Output the [x, y] coordinate of the center of the cell containing the given text.  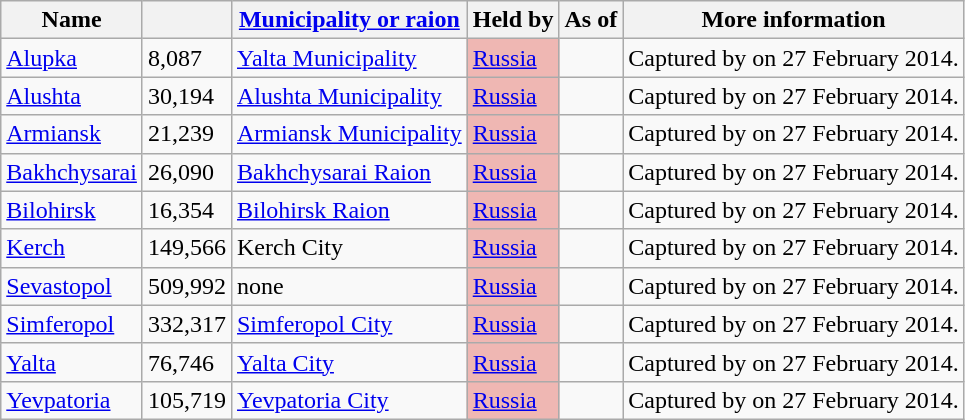
Alushta [72, 96]
Held by [513, 20]
Bakhchysarai Raion [349, 172]
More information [794, 20]
30,194 [186, 96]
Bilohirsk Raion [349, 210]
16,354 [186, 210]
Yevpatoria [72, 400]
Kerch [72, 248]
Name [72, 20]
26,090 [186, 172]
76,746 [186, 362]
Alupka [72, 58]
Alushta Municipality [349, 96]
8,087 [186, 58]
Yalta [72, 362]
Bilohirsk [72, 210]
Yalta Municipality [349, 58]
149,566 [186, 248]
21,239 [186, 134]
Simferopol [72, 324]
As of [591, 20]
Sevastopol [72, 286]
Kerch City [349, 248]
509,992 [186, 286]
Armiansk Municipality [349, 134]
Municipality or raion [349, 20]
Bakhchysarai [72, 172]
Yalta City [349, 362]
332,317 [186, 324]
Armiansk [72, 134]
none [349, 286]
105,719 [186, 400]
Simferopol City [349, 324]
Yevpatoria City [349, 400]
